For the text-containing cell, return its midpoint in [x, y] coordinate format. 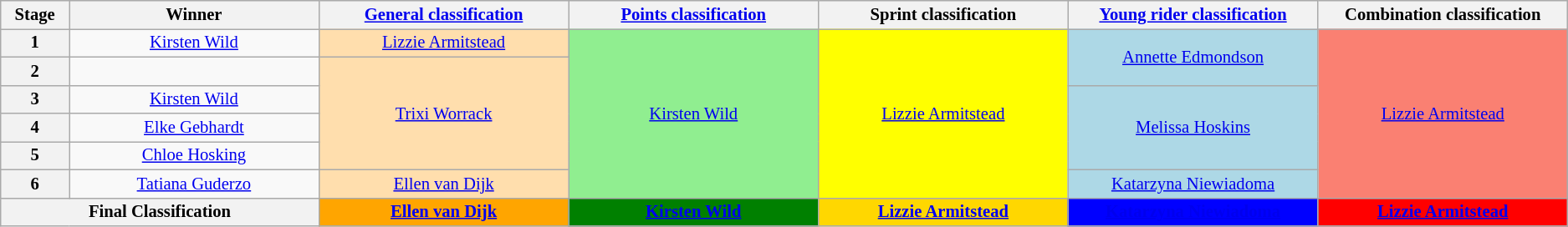
General classification [443, 14]
Chloe Hosking [194, 155]
5 [35, 155]
Tatiana Guderzo [194, 184]
Annette Edmondson [1193, 57]
Combination classification [1443, 14]
3 [35, 99]
Sprint classification [943, 14]
Final Classification [160, 212]
Winner [194, 14]
Stage [35, 14]
4 [35, 128]
Points classification [694, 14]
Melissa Hoskins [1193, 127]
Elke Gebhardt [194, 128]
2 [35, 71]
Trixi Worrack [443, 113]
Young rider classification [1193, 14]
6 [35, 184]
1 [35, 43]
